Detect which cell encompasses the target text, then output its (X, Y) center coordinate. 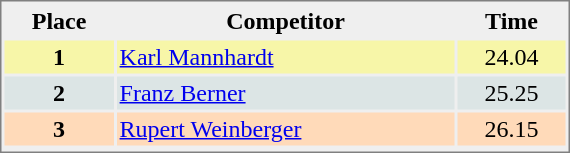
24.04 (512, 56)
Karl Mannhardt (286, 56)
Place (58, 20)
26.15 (512, 128)
Franz Berner (286, 92)
1 (58, 56)
Competitor (286, 20)
3 (58, 128)
25.25 (512, 92)
Time (512, 20)
2 (58, 92)
Rupert Weinberger (286, 128)
